Return (X, Y) of the center of cell containing provided text 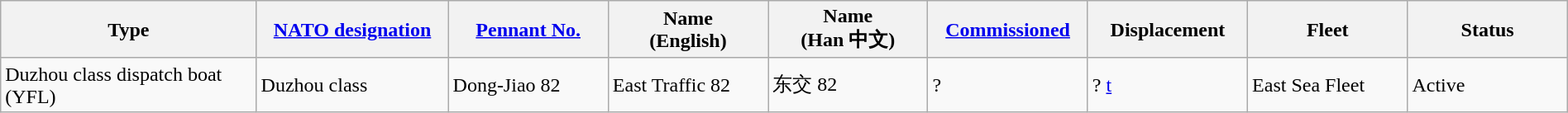
Name(Han 中文) (849, 30)
Displacement (1168, 30)
Fleet (1328, 30)
Status (1487, 30)
Name(English) (688, 30)
Duzhou class dispatch boat (YFL) (129, 84)
Type (129, 30)
NATO designation (352, 30)
East Sea Fleet (1328, 84)
Active (1487, 84)
Pennant No. (528, 30)
Duzhou class (352, 84)
? t (1168, 84)
Commissioned (1007, 30)
East Traffic 82 (688, 84)
东交 82 (849, 84)
? (1007, 84)
Dong-Jiao 82 (528, 84)
